From the cell containing the given text, extract its center point as [X, Y] coordinate. 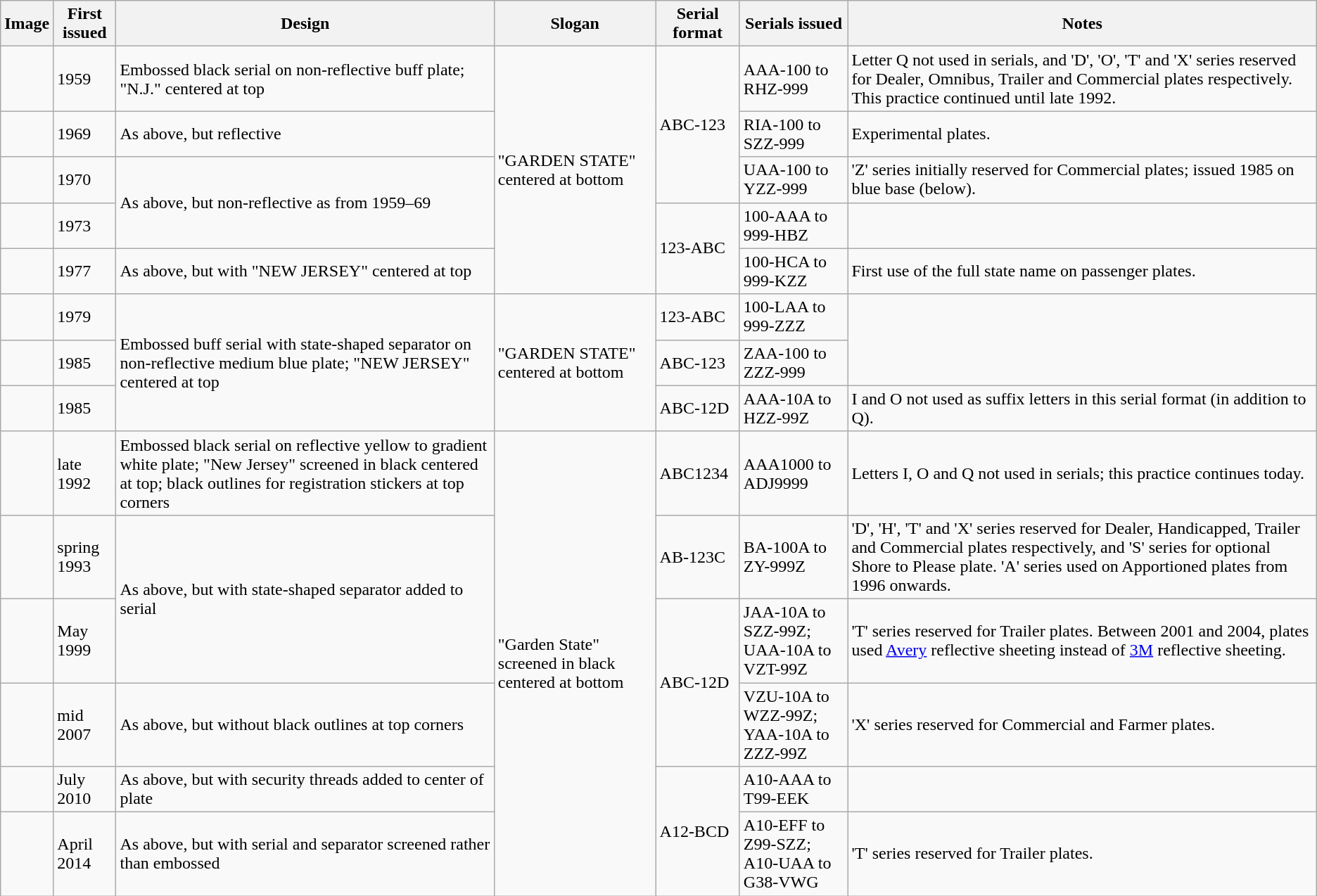
Embossed black serial on non-reflective buff plate; "N.J." centered at top [305, 79]
JAA-10A to SZZ-99Z;UAA-10A to VZT-99Z [794, 640]
AAA1000 to ADJ9999 [794, 473]
May 1999 [84, 640]
First use of the full state name on passenger plates. [1082, 271]
1973 [84, 225]
1977 [84, 271]
Serials issued [794, 24]
'X' series reserved for Commercial and Farmer plates. [1082, 724]
A12-BCD [698, 831]
A10-AAA to T99-EEK [794, 789]
VZU-10A to WZZ-99Z;YAA-10A to ZZZ-99Z [794, 724]
A10-EFF to Z99-SZZ;A10-UAA to G38-VWG [794, 854]
1959 [84, 79]
'T' series reserved for Trailer plates. [1082, 854]
AAA-100 to RHZ-999 [794, 79]
AAA-10A to HZZ-99Z [794, 408]
First issued [84, 24]
Serial format [698, 24]
As above, but without black outlines at top corners [305, 724]
UAA-100 to YZZ-999 [794, 180]
ABC1234 [698, 473]
Experimental plates. [1082, 134]
BA-100A to ZY-999Z [794, 557]
ZAA-100 to ZZZ-999 [794, 363]
1969 [84, 134]
As above, but reflective [305, 134]
July 2010 [84, 789]
100-AAA to 999-HBZ [794, 225]
As above, but non-reflective as from 1959–69 [305, 203]
AB-123C [698, 557]
spring 1993 [84, 557]
Letters I, O and Q not used in serials; this practice continues today. [1082, 473]
RIA-100 to SZZ-999 [794, 134]
As above, but with serial and separator screened rather than embossed [305, 854]
Notes [1082, 24]
100-HCA to 999-KZZ [794, 271]
1970 [84, 180]
'T' series reserved for Trailer plates. Between 2001 and 2004, plates used Avery reflective sheeting instead of 3M reflective sheeting. [1082, 640]
As above, but with state-shaped separator added to serial [305, 599]
I and O not used as suffix letters in this serial format (in addition to Q). [1082, 408]
late 1992 [84, 473]
April 2014 [84, 854]
"Garden State" screened in black centered at bottom [575, 663]
As above, but with "NEW JERSEY" centered at top [305, 271]
Slogan [575, 24]
Image [27, 24]
'Z' series initially reserved for Commercial plates; issued 1985 on blue base (below). [1082, 180]
Embossed buff serial with state-shaped separator on non-reflective medium blue plate; "NEW JERSEY" centered at top [305, 363]
mid 2007 [84, 724]
1979 [84, 316]
100-LAA to 999-ZZZ [794, 316]
Design [305, 24]
As above, but with security threads added to center of plate [305, 789]
